Determine the [X, Y] coordinate at the center of the cell enclosing the given text.  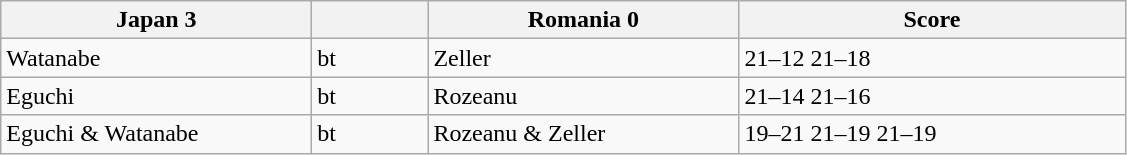
Eguchi [156, 96]
21–12 21–18 [932, 58]
Eguchi & Watanabe [156, 134]
21–14 21–16 [932, 96]
Rozeanu [584, 96]
19–21 21–19 21–19 [932, 134]
Romania 0 [584, 20]
Score [932, 20]
Watanabe [156, 58]
Zeller [584, 58]
Rozeanu & Zeller [584, 134]
Japan 3 [156, 20]
